Provide the [x, y] coordinate of the cell's center where the given text is located.  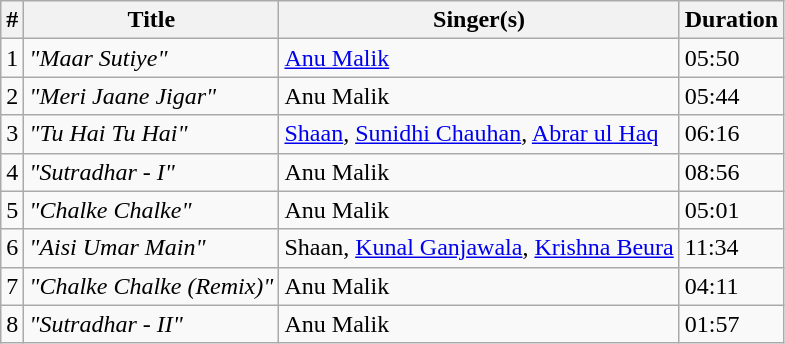
"Chalke Chalke (Remix)" [152, 286]
2 [12, 96]
05:44 [731, 96]
5 [12, 210]
Title [152, 20]
3 [12, 134]
11:34 [731, 248]
05:01 [731, 210]
Shaan, Sunidhi Chauhan, Abrar ul Haq [479, 134]
05:50 [731, 58]
"Maar Sutiye" [152, 58]
"Tu Hai Tu Hai" [152, 134]
"Meri Jaane Jigar" [152, 96]
08:56 [731, 172]
1 [12, 58]
06:16 [731, 134]
Shaan, Kunal Ganjawala, Krishna Beura [479, 248]
"Aisi Umar Main" [152, 248]
01:57 [731, 324]
# [12, 20]
Singer(s) [479, 20]
04:11 [731, 286]
"Sutradhar - II" [152, 324]
4 [12, 172]
Duration [731, 20]
6 [12, 248]
"Sutradhar - I" [152, 172]
8 [12, 324]
7 [12, 286]
"Chalke Chalke" [152, 210]
